Scan for the cell matching the given text and deliver its [x, y] coordinate at center. 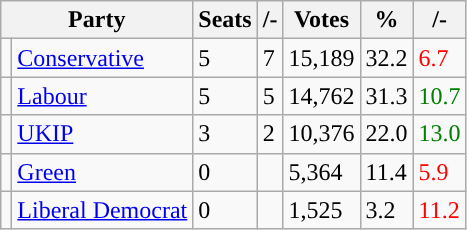
2 [270, 134]
UKIP [102, 134]
15,189 [322, 58]
32.2 [386, 58]
13.0 [440, 134]
3.2 [386, 210]
Liberal Democrat [102, 210]
31.3 [386, 96]
11.2 [440, 210]
Labour [102, 96]
Party [97, 20]
5.9 [440, 172]
6.7 [440, 58]
Votes [322, 20]
5,364 [322, 172]
1,525 [322, 210]
11.4 [386, 172]
7 [270, 58]
3 [225, 134]
22.0 [386, 134]
% [386, 20]
10.7 [440, 96]
14,762 [322, 96]
10,376 [322, 134]
Conservative [102, 58]
Green [102, 172]
Seats [225, 20]
